Scan for the cell matching the given text and deliver its (x, y) coordinate at center. 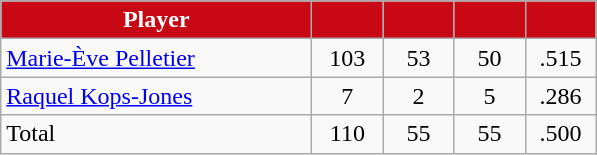
103 (348, 58)
2 (418, 96)
.515 (560, 58)
7 (348, 96)
50 (490, 58)
Marie-Ève Pelletier (156, 58)
.286 (560, 96)
.500 (560, 134)
53 (418, 58)
Raquel Kops-Jones (156, 96)
5 (490, 96)
110 (348, 134)
Player (156, 20)
Total (156, 134)
